Capture the cell that displays the provided text and extract its [X, Y] central coordinate. 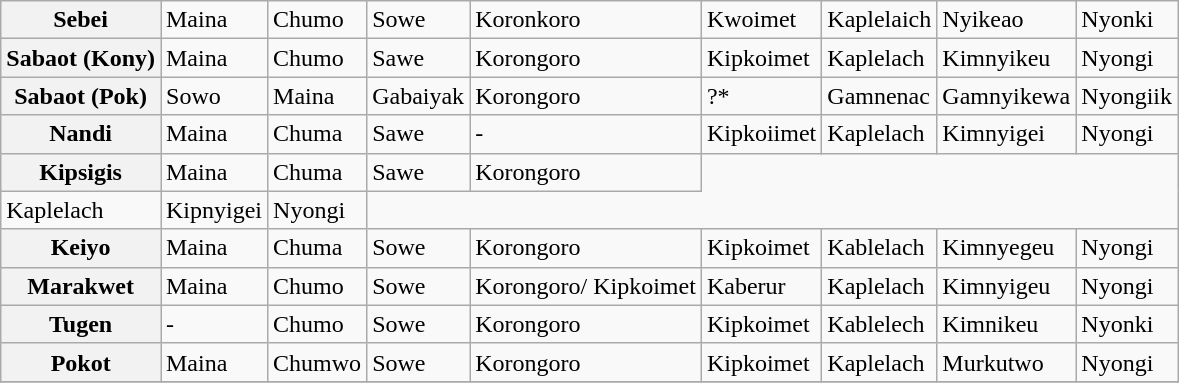
Kaberur [761, 286]
Kimnikeu [1006, 324]
Kipnyigei [214, 210]
Keiyo [81, 248]
Tugen [81, 324]
Kwoimet [761, 20]
Kablelach [880, 248]
Nyongiik [1127, 96]
Sabaot (Kony) [81, 58]
Sabaot (Pok) [81, 96]
Nandi [81, 134]
Sebei [81, 20]
Gamnenac [880, 96]
Pokot [81, 362]
Marakwet [81, 286]
Gamnyikewa [1006, 96]
Kipkoiimet [761, 134]
Kaplelaich [880, 20]
Chumwo [318, 362]
Kimnyikeu [1006, 58]
Sowo [214, 96]
Kimnyigei [1006, 134]
Korongoro/ Kipkoimet [586, 286]
?* [761, 96]
Nyikeao [1006, 20]
Koronkoro [586, 20]
Gabaiyak [418, 96]
Murkutwo [1006, 362]
Kablelech [880, 324]
Kimnyigeu [1006, 286]
Kimnyegeu [1006, 248]
Kipsigis [81, 172]
